Locate the cell with the specified text and output its (x, y) center coordinate. 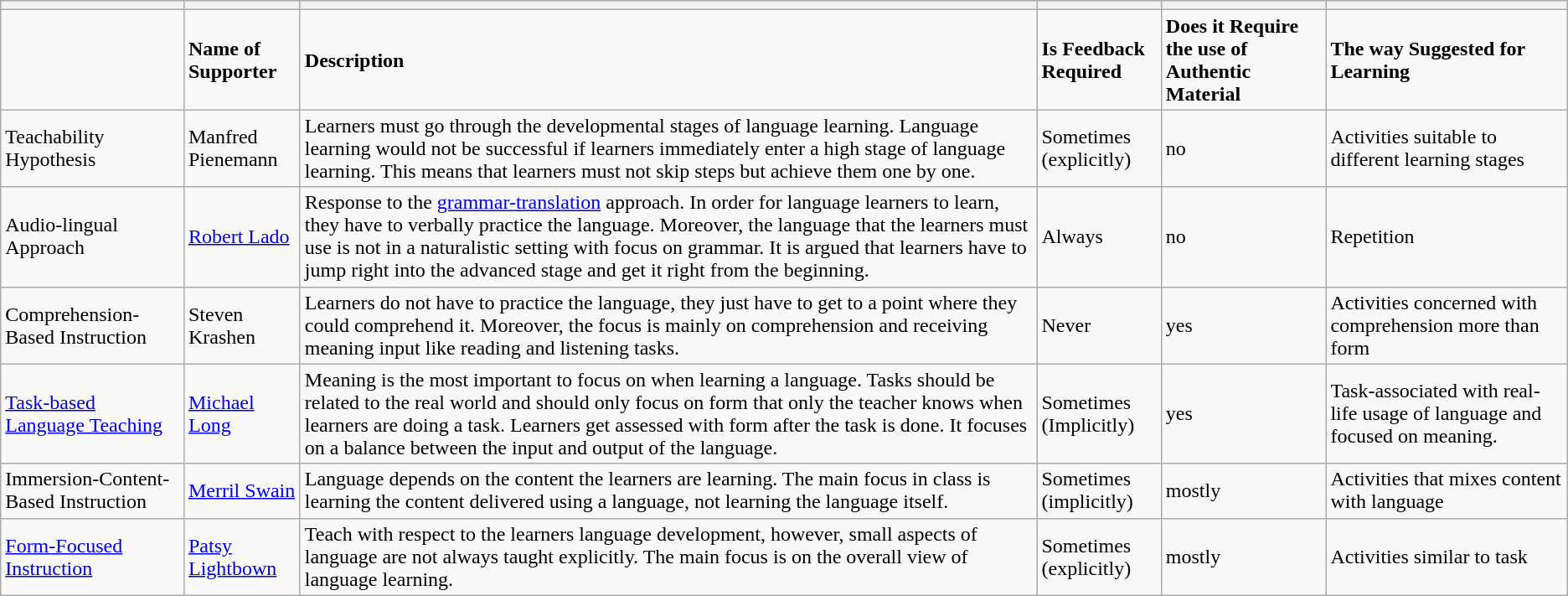
Michael Long (241, 414)
Repetition (1447, 236)
Never (1099, 325)
Always (1099, 236)
Activities that mixes content with language (1447, 491)
Name of Supporter (241, 60)
Teachability Hypothesis (92, 148)
Steven Krashen (241, 325)
Task-associated with real-life usage of language and focused on meaning. (1447, 414)
Description (668, 60)
Does it Require the use of Authentic Material (1243, 60)
Is Feedback Required (1099, 60)
Merril Swain (241, 491)
Immersion-Content-Based Instruction (92, 491)
Activities concerned with comprehension more than form (1447, 325)
Form-Focused Instruction (92, 557)
Patsy Lightbown (241, 557)
Comprehension-Based Instruction (92, 325)
Audio-lingual Approach (92, 236)
Sometimes (Implicitly) (1099, 414)
Manfred Pienemann (241, 148)
Robert Lado (241, 236)
The way Suggested for Learning (1447, 60)
Sometimes (implicitly) (1099, 491)
Task-based Language Teaching (92, 414)
Activities similar to task (1447, 557)
Activities suitable to different learning stages (1447, 148)
